Determine the [X, Y] coordinate at the center of the cell enclosing the given text.  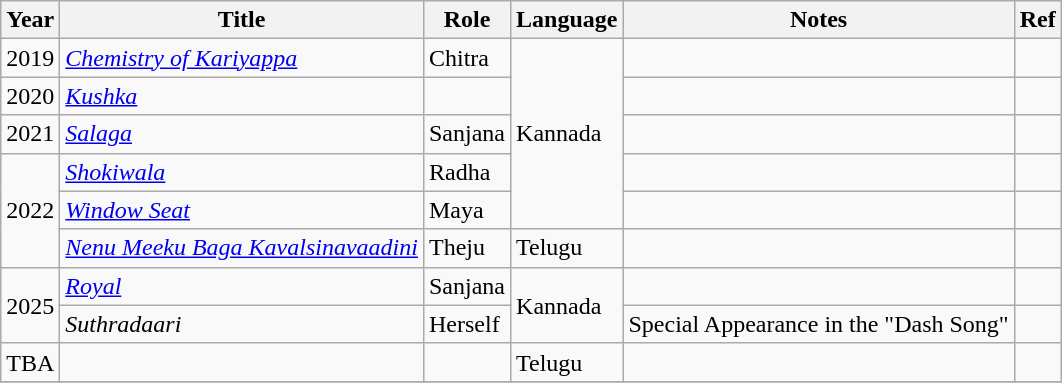
Royal [242, 286]
Suthradaari [242, 324]
Nenu Meeku Baga Kavalsinavaadini [242, 248]
Ref [1038, 20]
Herself [466, 324]
Theju [466, 248]
Title [242, 20]
Chitra [466, 58]
Notes [818, 20]
2022 [30, 210]
Special Appearance in the "Dash Song" [818, 324]
Window Seat [242, 210]
2025 [30, 305]
Role [466, 20]
Maya [466, 210]
Shokiwala [242, 172]
Radha [466, 172]
Kushka [242, 96]
Salaga [242, 134]
Language [567, 20]
2019 [30, 58]
TBA [30, 362]
2021 [30, 134]
Year [30, 20]
Chemistry of Kariyappa [242, 58]
2020 [30, 96]
